Capture the cell that displays the provided text and extract its [x, y] central coordinate. 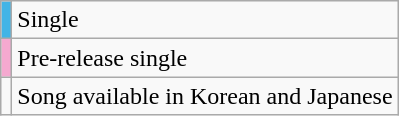
Song available in Korean and Japanese [205, 96]
Pre-release single [205, 58]
Single [205, 20]
